Identify which cell holds the provided text, then report its (x, y) central coordinate. 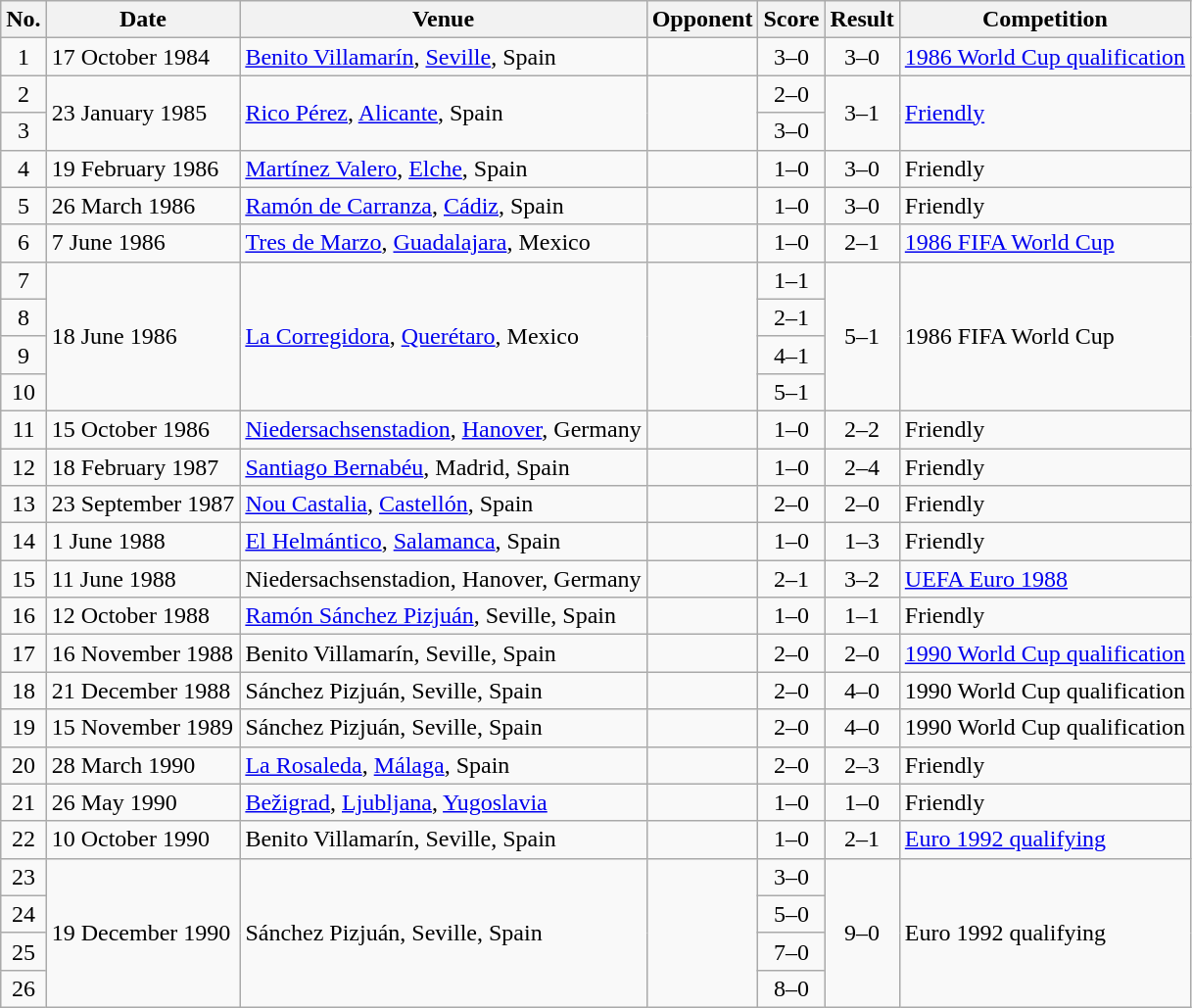
1–3 (862, 542)
7 June 1986 (143, 243)
La Rosaleda, Málaga, Spain (443, 765)
Martínez Valero, Elche, Spain (443, 168)
15 (24, 579)
Bežigrad, Ljubljana, Yugoslavia (443, 802)
Ramón de Carranza, Cádiz, Spain (443, 206)
2–4 (862, 467)
17 October 1984 (143, 57)
24 (24, 914)
11 (24, 429)
23 September 1987 (143, 504)
Result (862, 20)
22 (24, 840)
7–0 (791, 951)
25 (24, 951)
23 January 1985 (143, 113)
15 November 1989 (143, 728)
Rico Pérez, Alicante, Spain (443, 113)
26 (24, 988)
19 December 1990 (143, 933)
19 February 1986 (143, 168)
6 (24, 243)
18 June 1986 (143, 336)
15 October 1986 (143, 429)
16 (24, 616)
9 (24, 355)
1986 World Cup qualification (1044, 57)
2–3 (862, 765)
1 (24, 57)
17 (24, 653)
Santiago Bernabéu, Madrid, Spain (443, 467)
10 October 1990 (143, 840)
12 October 1988 (143, 616)
8–0 (791, 988)
10 (24, 392)
11 June 1988 (143, 579)
UEFA Euro 1988 (1044, 579)
14 (24, 542)
Date (143, 20)
Venue (443, 20)
16 November 1988 (143, 653)
26 March 1986 (143, 206)
Ramón Sánchez Pizjuán, Seville, Spain (443, 616)
3 (24, 131)
7 (24, 280)
La Corregidora, Querétaro, Mexico (443, 336)
3–2 (862, 579)
Score (791, 20)
Nou Castalia, Castellón, Spain (443, 504)
2–2 (862, 429)
El Helmántico, Salamanca, Spain (443, 542)
1 June 1988 (143, 542)
21 (24, 802)
5 (24, 206)
23 (24, 877)
8 (24, 317)
13 (24, 504)
Competition (1044, 20)
18 February 1987 (143, 467)
26 May 1990 (143, 802)
18 (24, 691)
4 (24, 168)
No. (24, 20)
28 March 1990 (143, 765)
Opponent (702, 20)
9–0 (862, 933)
20 (24, 765)
21 December 1988 (143, 691)
4–1 (791, 355)
19 (24, 728)
2 (24, 94)
5–0 (791, 914)
12 (24, 467)
Tres de Marzo, Guadalajara, Mexico (443, 243)
3–1 (862, 113)
